Return the [x, y] coordinate for the center point of the cell that contains the specified text.  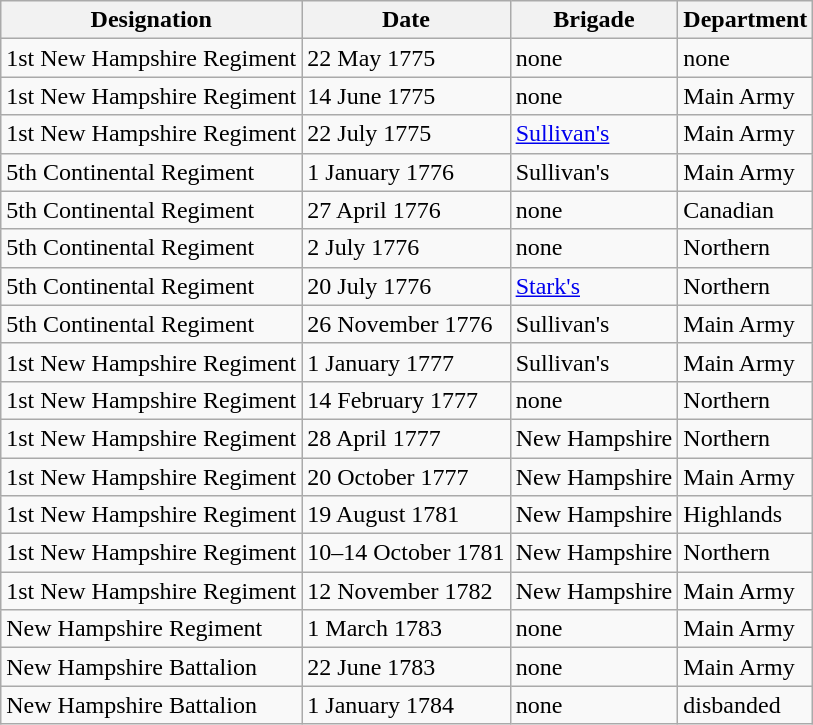
1 March 1783 [406, 629]
10–14 October 1781 [406, 553]
Designation [152, 20]
28 April 1777 [406, 438]
22 May 1775 [406, 58]
Canadian [746, 210]
14 February 1777 [406, 400]
Department [746, 20]
Highlands [746, 515]
Date [406, 20]
20 October 1777 [406, 477]
1 January 1777 [406, 362]
22 July 1775 [406, 134]
1 January 1776 [406, 172]
26 November 1776 [406, 324]
20 July 1776 [406, 286]
Brigade [594, 20]
27 April 1776 [406, 210]
New Hampshire Regiment [152, 629]
12 November 1782 [406, 591]
22 June 1783 [406, 667]
2 July 1776 [406, 248]
disbanded [746, 705]
19 August 1781 [406, 515]
14 June 1775 [406, 96]
1 January 1784 [406, 705]
Stark's [594, 286]
